Capture the cell that displays the provided text and extract its (X, Y) central coordinate. 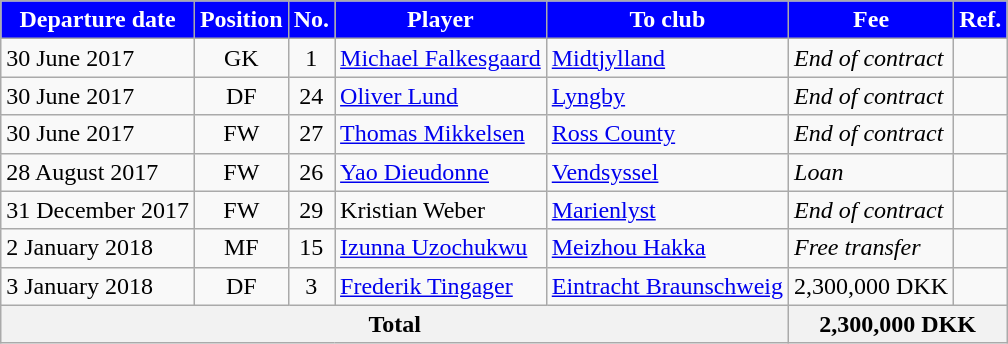
Free transfer (872, 248)
Michael Falkesgaard (441, 58)
Fee (872, 20)
28 August 2017 (98, 172)
Izunna Uzochukwu (441, 248)
MF (241, 248)
Thomas Mikkelsen (441, 134)
Ross County (667, 134)
Loan (872, 172)
GK (241, 58)
3 (311, 286)
Midtjylland (667, 58)
Position (241, 20)
Departure date (98, 20)
No. (311, 20)
1 (311, 58)
Frederik Tingager (441, 286)
26 (311, 172)
Eintracht Braunschweig (667, 286)
Player (441, 20)
29 (311, 210)
Marienlyst (667, 210)
Total (395, 324)
Ref. (980, 20)
Yao Dieudonne (441, 172)
Vendsyssel (667, 172)
15 (311, 248)
Lyngby (667, 96)
Kristian Weber (441, 210)
31 December 2017 (98, 210)
Oliver Lund (441, 96)
3 January 2018 (98, 286)
2 January 2018 (98, 248)
Meizhou Hakka (667, 248)
24 (311, 96)
To club (667, 20)
27 (311, 134)
